Extract the [X, Y] coordinate from the center of the cell holding the provided text.  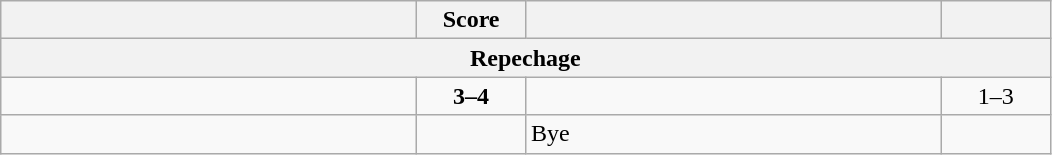
Bye [733, 134]
Score [472, 20]
3–4 [472, 96]
Repechage [526, 58]
1–3 [996, 96]
